Search for the cell housing the specified text and yield its [X, Y] center coordinate. 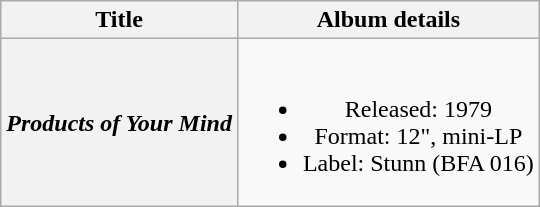
Album details [388, 20]
Title [120, 20]
Released: 1979Format: 12", mini-LPLabel: Stunn (BFA 016) [388, 122]
Products of Your Mind [120, 122]
